Extract the [X, Y] coordinate from the center of the cell holding the provided text.  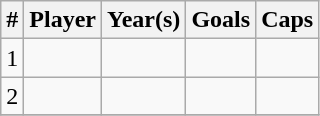
Caps [288, 20]
1 [12, 58]
Player [63, 20]
Goals [221, 20]
2 [12, 96]
# [12, 20]
Year(s) [144, 20]
